Determine the [x, y] coordinate at the center of the cell enclosing the given text.  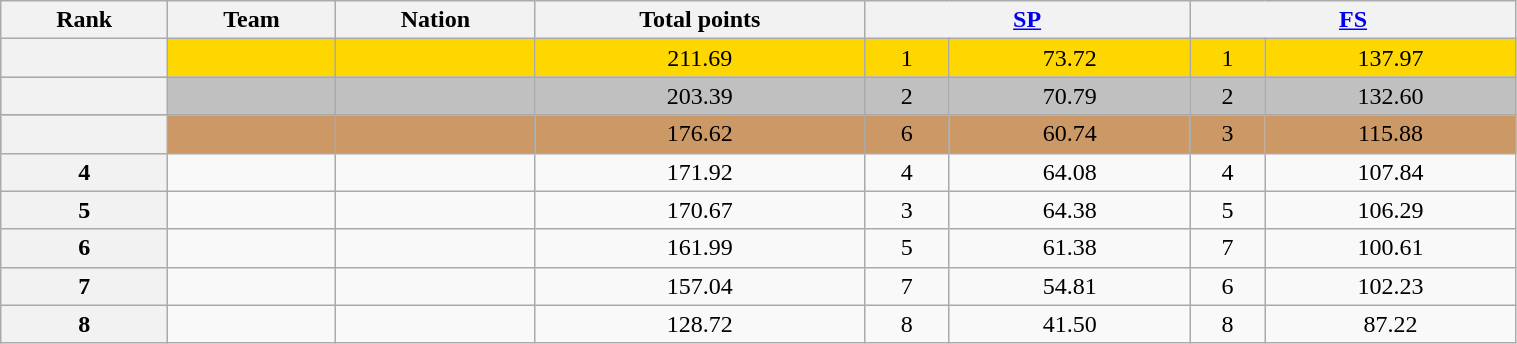
102.23 [1390, 286]
54.81 [1070, 286]
211.69 [700, 58]
SP [1027, 20]
60.74 [1070, 134]
128.72 [700, 324]
176.62 [700, 134]
170.67 [700, 210]
70.79 [1070, 96]
64.38 [1070, 210]
Total points [700, 20]
64.08 [1070, 172]
137.97 [1390, 58]
171.92 [700, 172]
Nation [435, 20]
73.72 [1070, 58]
100.61 [1390, 248]
157.04 [700, 286]
115.88 [1390, 134]
87.22 [1390, 324]
132.60 [1390, 96]
161.99 [700, 248]
Team [252, 20]
106.29 [1390, 210]
203.39 [700, 96]
FS [1353, 20]
61.38 [1070, 248]
41.50 [1070, 324]
107.84 [1390, 172]
Rank [84, 20]
